Return (x, y) of the center of cell containing provided text 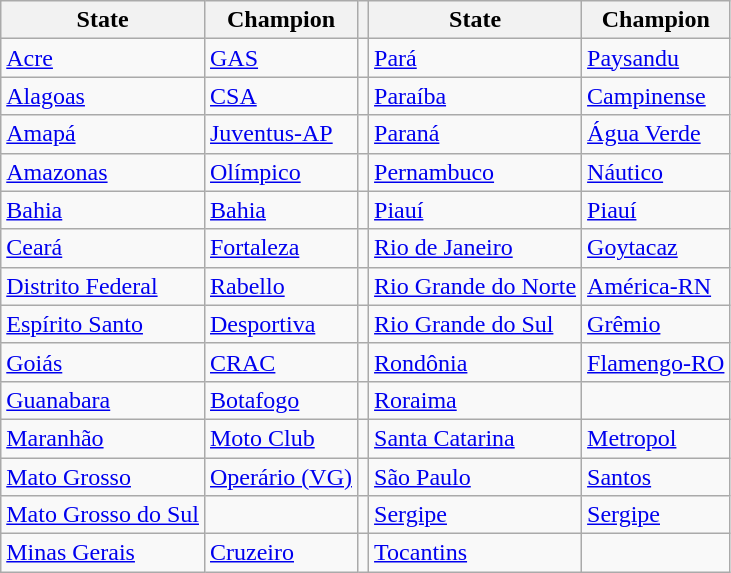
Moto Club (280, 438)
Rabello (280, 286)
Desportiva (280, 324)
Guanabara (103, 400)
Ceará (103, 248)
Flamengo-RO (656, 362)
Juventus-AP (280, 134)
Goiás (103, 362)
Grêmio (656, 324)
Mato Grosso do Sul (103, 515)
Amapá (103, 134)
Paysandu (656, 58)
Cruzeiro (280, 553)
Campinense (656, 96)
Minas Gerais (103, 553)
Paraná (476, 134)
Distrito Federal (103, 286)
Tocantins (476, 553)
Rio Grande do Norte (476, 286)
São Paulo (476, 477)
Alagoas (103, 96)
CRAC (280, 362)
Rondônia (476, 362)
Rio Grande do Sul (476, 324)
Operário (VG) (280, 477)
GAS (280, 58)
Santos (656, 477)
Maranhão (103, 438)
Olímpico (280, 172)
Paraíba (476, 96)
América-RN (656, 286)
Espírito Santo (103, 324)
Mato Grosso (103, 477)
Fortaleza (280, 248)
Pará (476, 58)
Rio de Janeiro (476, 248)
Pernambuco (476, 172)
Botafogo (280, 400)
Goytacaz (656, 248)
Água Verde (656, 134)
Náutico (656, 172)
CSA (280, 96)
Acre (103, 58)
Roraima (476, 400)
Amazonas (103, 172)
Metropol (656, 438)
Santa Catarina (476, 438)
